Extract the [X, Y] coordinate from the center of the cell holding the provided text.  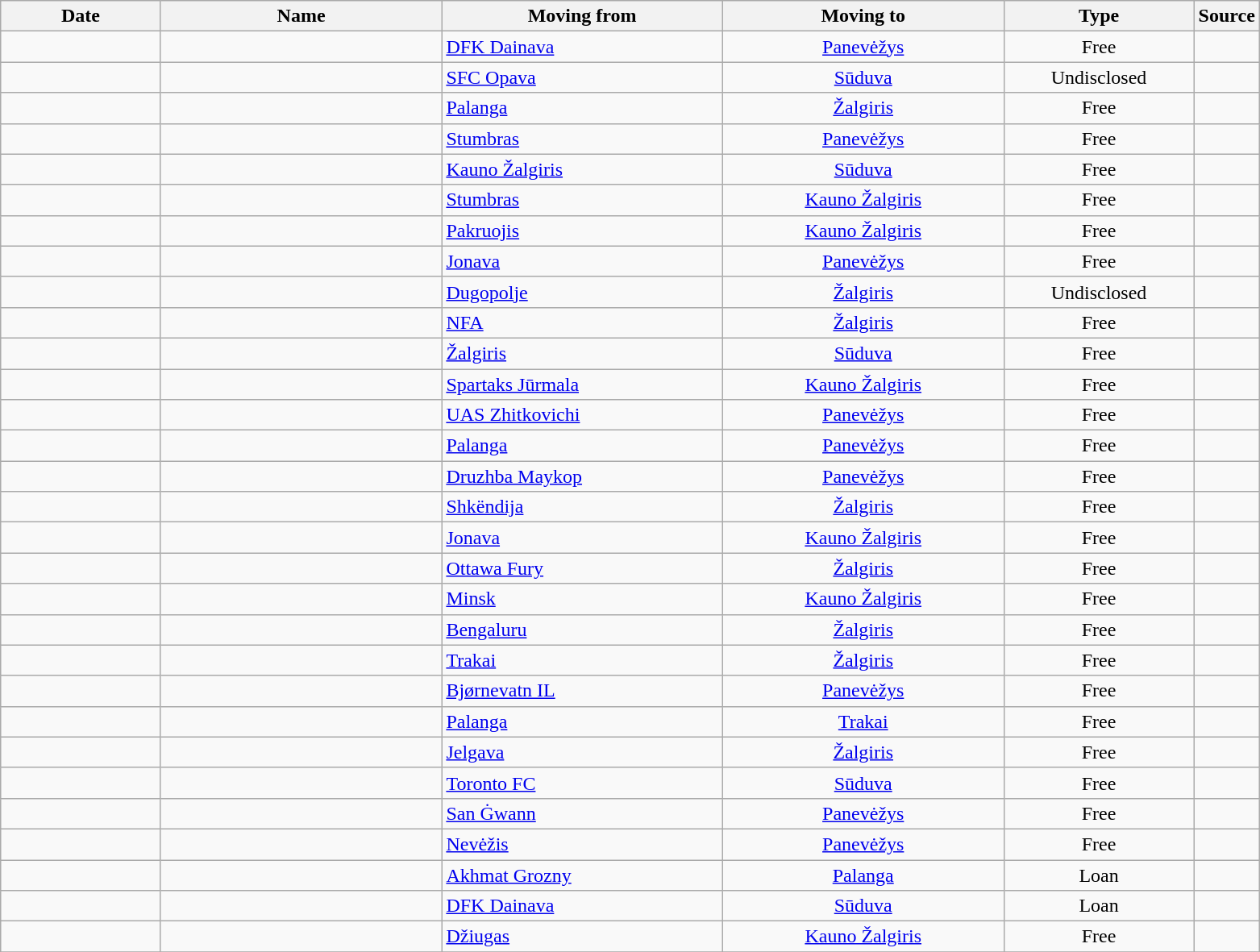
Jelgava [582, 752]
Shkëndija [582, 507]
Spartaks Jūrmala [582, 385]
Druzhba Maykop [582, 476]
Džiugas [582, 937]
NFA [582, 322]
Moving to [863, 16]
SFC Opava [582, 77]
Date [81, 16]
Source [1227, 16]
Bjørnevatn IL [582, 691]
Name [301, 16]
Nevėžis [582, 844]
Toronto FC [582, 783]
UAS Zhitkovichi [582, 415]
Type [1099, 16]
Minsk [582, 599]
Bengaluru [582, 630]
Moving from [582, 16]
Ottawa Fury [582, 568]
Dugopolje [582, 292]
Akhmat Grozny [582, 875]
Pakruojis [582, 231]
San Ġwann [582, 813]
